Locate the cell with the specified text and output its [x, y] center coordinate. 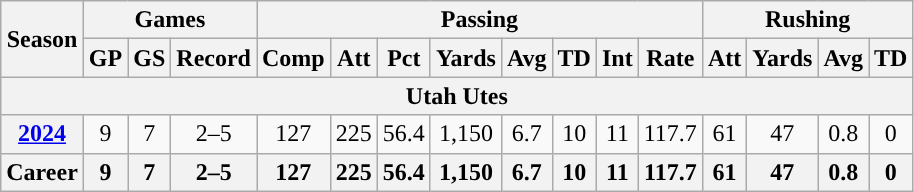
Comp [293, 58]
Rate [670, 58]
Career [42, 172]
Games [170, 20]
Pct [404, 58]
2024 [42, 134]
GS [150, 58]
Record [214, 58]
Passing [479, 20]
Rushing [808, 20]
GP [105, 58]
Int [617, 58]
Season [42, 39]
Utah Utes [457, 96]
